Extract the (x, y) coordinate from the center of the cell holding the provided text.  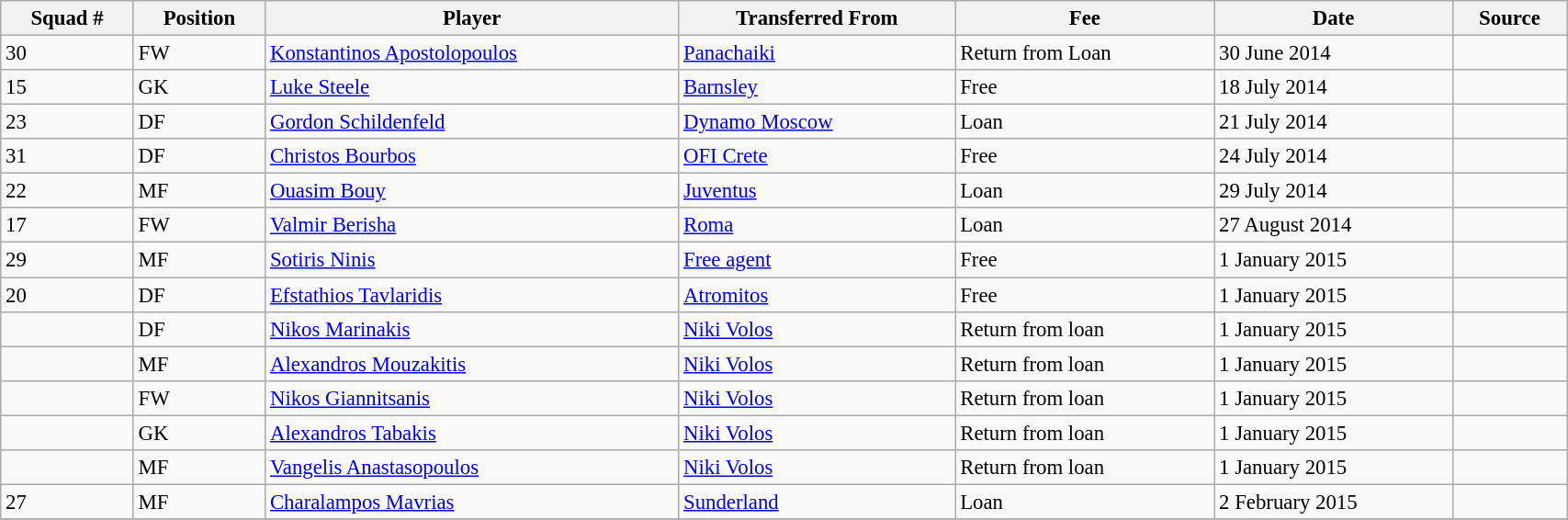
OFI Crete (818, 156)
Date (1334, 18)
Roma (818, 225)
30 (67, 53)
Valmir Berisha (472, 225)
2 February 2015 (1334, 502)
Return from Loan (1085, 53)
Sotiris Ninis (472, 260)
Nikos Marinakis (472, 329)
Juventus (818, 191)
Ouasim Bouy (472, 191)
Efstathios Tavlaridis (472, 295)
31 (67, 156)
Player (472, 18)
29 July 2014 (1334, 191)
Panachaiki (818, 53)
17 (67, 225)
24 July 2014 (1334, 156)
20 (67, 295)
Barnsley (818, 87)
Sunderland (818, 502)
21 July 2014 (1334, 122)
Charalampos Mavrias (472, 502)
Squad # (67, 18)
Atromitos (818, 295)
Konstantinos Apostolopoulos (472, 53)
27 (67, 502)
Gordon Schildenfeld (472, 122)
Fee (1085, 18)
Free agent (818, 260)
30 June 2014 (1334, 53)
Dynamo Moscow (818, 122)
Transferred From (818, 18)
18 July 2014 (1334, 87)
Alexandros Tabakis (472, 433)
Nikos Giannitsanis (472, 398)
Position (198, 18)
Christos Bourbos (472, 156)
Alexandros Mouzakitis (472, 364)
Luke Steele (472, 87)
27 August 2014 (1334, 225)
23 (67, 122)
Source (1509, 18)
15 (67, 87)
29 (67, 260)
22 (67, 191)
Vangelis Anastasopoulos (472, 468)
